Capture the cell that displays the provided text and extract its [X, Y] central coordinate. 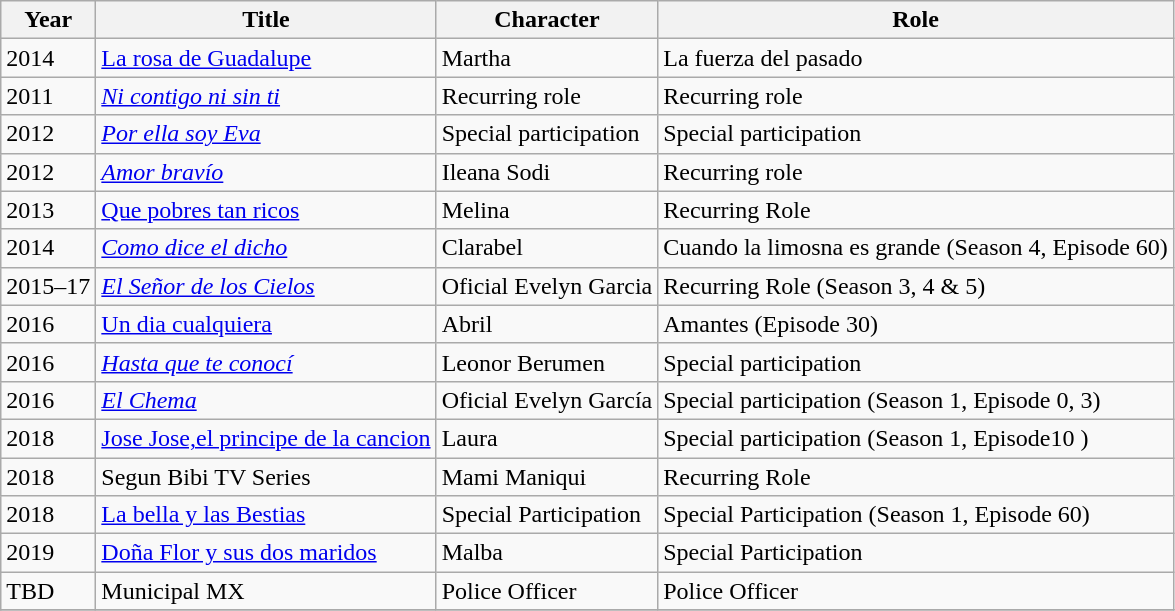
2011 [48, 96]
Special participation (Season 1, Episode10 ) [916, 438]
Amor bravío [266, 172]
Oficial Evelyn Garcia [547, 286]
2019 [48, 553]
Hasta que te conocí [266, 362]
Doña Flor y sus dos maridos [266, 553]
Segun Bibi TV Series [266, 477]
Un dia cualquiera [266, 324]
La bella y las Bestias [266, 515]
Municipal MX [266, 591]
Oficial Evelyn García [547, 400]
Laura [547, 438]
La fuerza del pasado [916, 58]
Amantes (Episode 30) [916, 324]
El Señor de los Cielos [266, 286]
2015–17 [48, 286]
Leonor Berumen [547, 362]
Recurring Role (Season 3, 4 & 5) [916, 286]
Special Participation (Season 1, Episode 60) [916, 515]
Jose Jose,el principe de la cancion [266, 438]
Melina [547, 210]
Clarabel [547, 248]
Como dice el dicho [266, 248]
Abril [547, 324]
Martha [547, 58]
Year [48, 20]
Title [266, 20]
El Chema [266, 400]
TBD [48, 591]
Character [547, 20]
La rosa de Guadalupe [266, 58]
Ileana Sodi [547, 172]
Cuando la limosna es grande (Season 4, Episode 60) [916, 248]
Role [916, 20]
Malba [547, 553]
2013 [48, 210]
Por ella soy Eva [266, 134]
Special participation (Season 1, Episode 0, 3) [916, 400]
Mami Maniqui [547, 477]
Que pobres tan ricos [266, 210]
Ni contigo ni sin ti [266, 96]
